Output the (X, Y) coordinate of the center of the cell containing the given text.  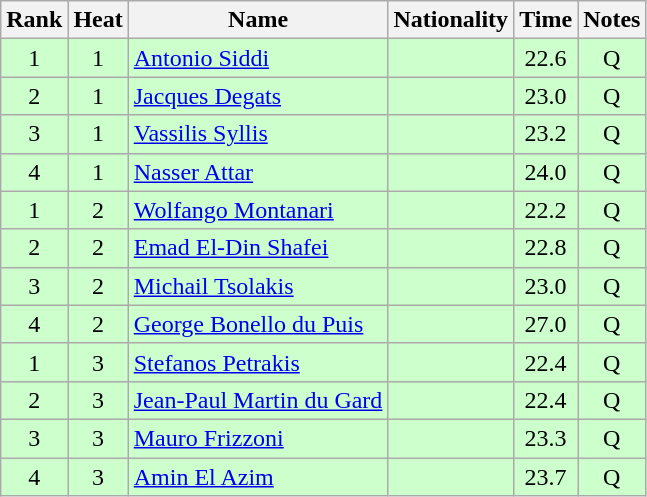
Wolfango Montanari (258, 210)
22.2 (546, 210)
Michail Tsolakis (258, 286)
Amin El Azim (258, 477)
Stefanos Petrakis (258, 362)
Mauro Frizzoni (258, 438)
23.7 (546, 477)
George Bonello du Puis (258, 324)
Name (258, 20)
Antonio Siddi (258, 58)
23.3 (546, 438)
22.6 (546, 58)
Vassilis Syllis (258, 134)
Jean-Paul Martin du Gard (258, 400)
Time (546, 20)
Jacques Degats (258, 96)
Nationality (451, 20)
Notes (612, 20)
27.0 (546, 324)
Heat (98, 20)
24.0 (546, 172)
Rank (34, 20)
23.2 (546, 134)
Emad El-Din Shafei (258, 248)
Nasser Attar (258, 172)
22.8 (546, 248)
